Scan for the cell matching the given text and deliver its (X, Y) coordinate at center. 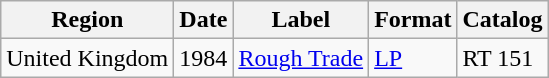
RT 151 (502, 58)
Format (413, 20)
LP (413, 58)
Label (301, 20)
Date (204, 20)
Catalog (502, 20)
1984 (204, 58)
Region (88, 20)
United Kingdom (88, 58)
Rough Trade (301, 58)
